Locate the cell with the specified text and output its (x, y) center coordinate. 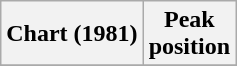
Chart (1981) (72, 34)
Peakposition (189, 34)
